Search for the cell housing the specified text and yield its [X, Y] center coordinate. 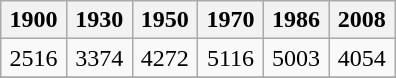
1950 [165, 20]
5003 [296, 58]
5116 [231, 58]
1900 [34, 20]
2516 [34, 58]
1930 [99, 20]
2008 [362, 20]
3374 [99, 58]
4272 [165, 58]
4054 [362, 58]
1970 [231, 20]
1986 [296, 20]
